Output the [x, y] coordinate of the center of the cell containing the given text.  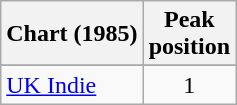
Peakposition [189, 34]
UK Indie [72, 85]
1 [189, 85]
Chart (1985) [72, 34]
